Detect which cell encompasses the target text, then output its [X, Y] center coordinate. 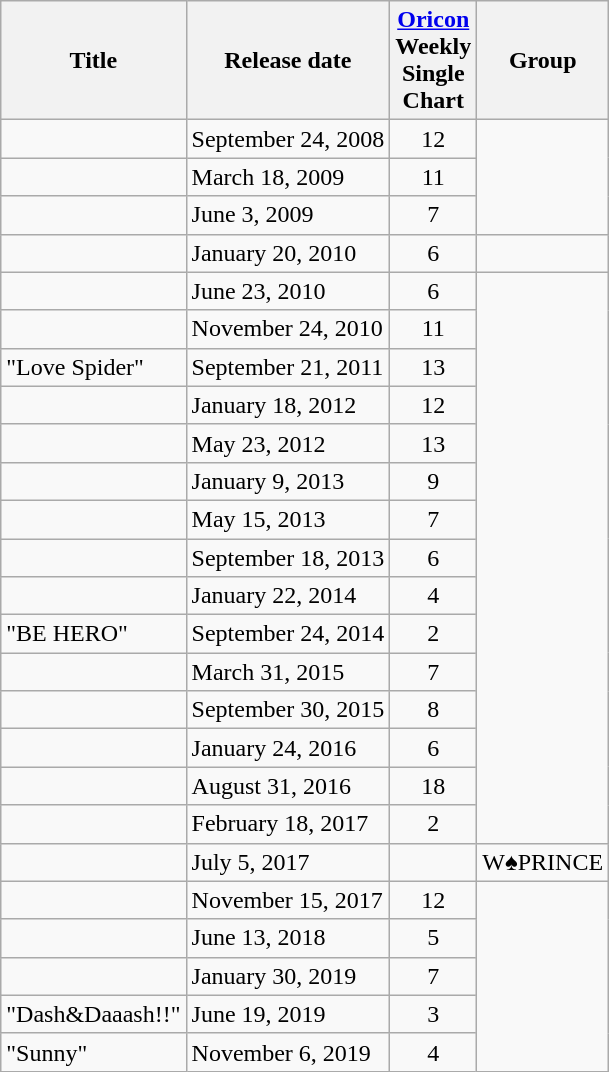
January 30, 2019 [288, 976]
9 [434, 481]
Release date [288, 60]
March 31, 2015 [288, 672]
June 19, 2019 [288, 1014]
August 31, 2016 [288, 786]
5 [434, 938]
January 22, 2014 [288, 596]
February 18, 2017 [288, 824]
June 13, 2018 [288, 938]
June 3, 2009 [288, 215]
18 [434, 786]
January 9, 2013 [288, 481]
May 23, 2012 [288, 443]
November 6, 2019 [288, 1052]
3 [434, 1014]
June 23, 2010 [288, 291]
"Love Spider" [94, 367]
Title [94, 60]
July 5, 2017 [288, 862]
September 30, 2015 [288, 710]
November 15, 2017 [288, 900]
September 24, 2014 [288, 634]
"Sunny" [94, 1052]
W♠PRINCE [543, 862]
8 [434, 710]
March 18, 2009 [288, 177]
January 18, 2012 [288, 405]
January 24, 2016 [288, 748]
November 24, 2010 [288, 329]
September 18, 2013 [288, 557]
Group [543, 60]
"BE HERO" [94, 634]
"Dash&Daaash!!" [94, 1014]
September 24, 2008 [288, 139]
May 15, 2013 [288, 519]
September 21, 2011 [288, 367]
January 20, 2010 [288, 253]
OriconWeeklySingleChart [434, 60]
